Search for the cell housing the specified text and yield its [x, y] center coordinate. 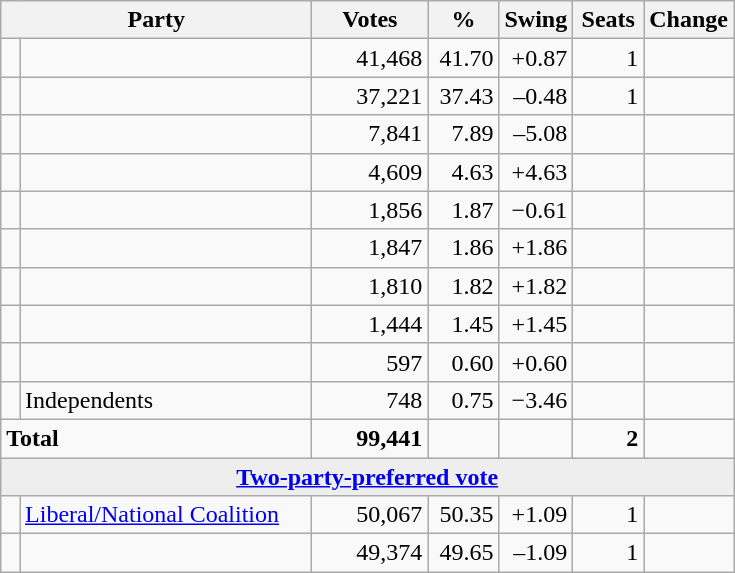
2 [608, 438]
Total [156, 438]
597 [370, 362]
Votes [370, 20]
49.65 [464, 553]
–1.09 [536, 553]
0.75 [464, 400]
1,810 [370, 286]
4,609 [370, 172]
+1.82 [536, 286]
41.70 [464, 58]
Swing [536, 20]
7.89 [464, 134]
Party [156, 20]
+0.87 [536, 58]
+4.63 [536, 172]
1.87 [464, 210]
1.82 [464, 286]
Seats [608, 20]
1,847 [370, 248]
748 [370, 400]
50.35 [464, 515]
Change [689, 20]
+1.09 [536, 515]
1.86 [464, 248]
–0.48 [536, 96]
4.63 [464, 172]
50,067 [370, 515]
49,374 [370, 553]
−0.61 [536, 210]
1.45 [464, 324]
1,444 [370, 324]
+0.60 [536, 362]
–5.08 [536, 134]
+1.45 [536, 324]
37,221 [370, 96]
Independents [166, 400]
7,841 [370, 134]
Liberal/National Coalition [166, 515]
Two-party-preferred vote [368, 477]
1,856 [370, 210]
0.60 [464, 362]
+1.86 [536, 248]
% [464, 20]
−3.46 [536, 400]
99,441 [370, 438]
41,468 [370, 58]
37.43 [464, 96]
